Search for the cell housing the specified text and yield its (x, y) center coordinate. 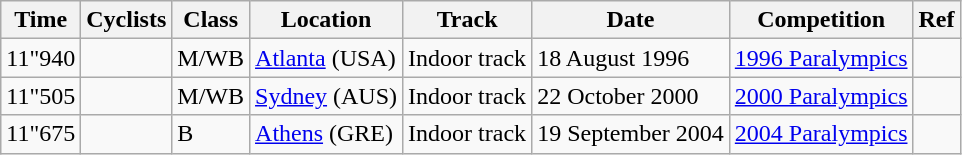
Ref (936, 20)
Competition (821, 20)
Date (631, 20)
Cyclists (126, 20)
22 October 2000 (631, 96)
18 August 1996 (631, 58)
Atlanta (USA) (326, 58)
11"940 (41, 58)
19 September 2004 (631, 134)
1996 Paralympics (821, 58)
2004 Paralympics (821, 134)
Athens (GRE) (326, 134)
Location (326, 20)
Class (211, 20)
B (211, 134)
Time (41, 20)
Sydney (AUS) (326, 96)
Track (468, 20)
11"675 (41, 134)
11"505 (41, 96)
2000 Paralympics (821, 96)
